Pinpoint the cell where the given text exists, returning its [X, Y] midpoint coordinate. 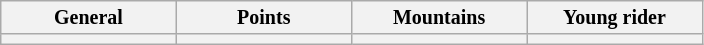
Young rider [614, 18]
Points [264, 18]
General [88, 18]
Mountains [438, 18]
